Find where the given text appears and provide that cell's center as (X, Y) coordinate. 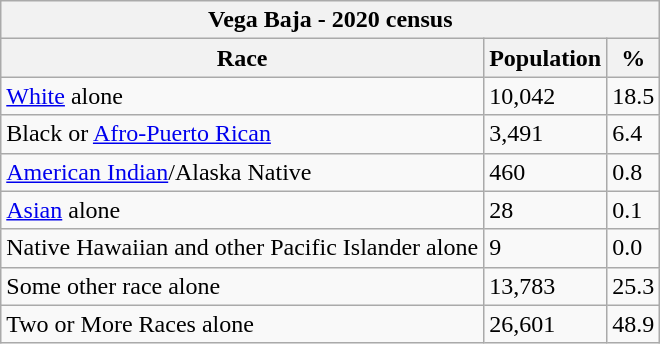
Population (546, 58)
Native Hawaiian and other Pacific Islander alone (242, 248)
0.0 (634, 248)
0.8 (634, 172)
9 (546, 248)
0.1 (634, 210)
Vega Baja - 2020 census (330, 20)
6.4 (634, 134)
Black or Afro-Puerto Rican (242, 134)
48.9 (634, 324)
25.3 (634, 286)
3,491 (546, 134)
26,601 (546, 324)
13,783 (546, 286)
Some other race alone (242, 286)
28 (546, 210)
American Indian/Alaska Native (242, 172)
% (634, 58)
18.5 (634, 96)
White alone (242, 96)
Asian alone (242, 210)
460 (546, 172)
10,042 (546, 96)
Two or More Races alone (242, 324)
Race (242, 58)
